Pinpoint the cell where the given text exists, returning its (X, Y) midpoint coordinate. 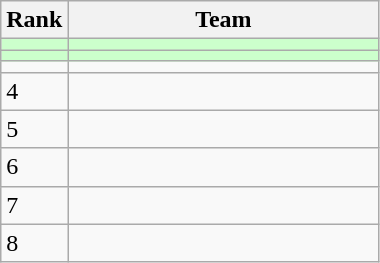
7 (34, 205)
8 (34, 243)
Rank (34, 20)
4 (34, 91)
5 (34, 129)
6 (34, 167)
Team (224, 20)
